Pinpoint the cell where the given text exists, returning its [X, Y] midpoint coordinate. 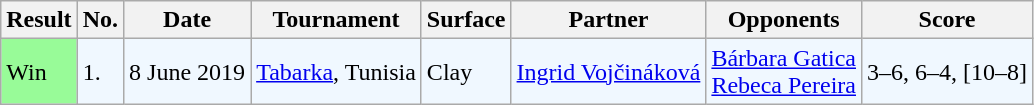
Opponents [784, 20]
Ingrid Vojčináková [608, 72]
Bárbara Gatica Rebeca Pereira [784, 72]
Date [188, 20]
Partner [608, 20]
1. [100, 72]
Result [39, 20]
8 June 2019 [188, 72]
Surface [466, 20]
Score [948, 20]
3–6, 6–4, [10–8] [948, 72]
No. [100, 20]
Clay [466, 72]
Win [39, 72]
Tournament [336, 20]
Tabarka, Tunisia [336, 72]
